Return the [x, y] coordinate for the center point of the cell that contains the specified text.  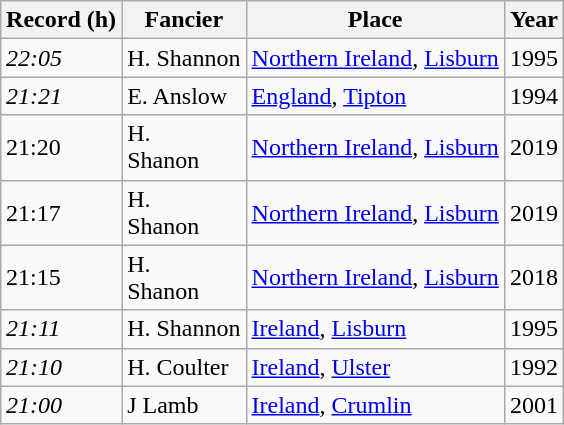
2001 [534, 405]
Ireland, Ulster [375, 367]
21:15 [62, 278]
22:05 [62, 58]
Fancier [184, 20]
England, Tipton [375, 96]
J Lamb [184, 405]
Year [534, 20]
H. Coulter [184, 367]
1994 [534, 96]
21:00 [62, 405]
Record (h) [62, 20]
Place [375, 20]
E. Anslow [184, 96]
1992 [534, 367]
2018 [534, 278]
21:21 [62, 96]
21:17 [62, 212]
21:10 [62, 367]
21:11 [62, 329]
Ireland, Crumlin [375, 405]
21:20 [62, 148]
Ireland, Lisburn [375, 329]
